Detect which cell encompasses the target text, then output its (x, y) center coordinate. 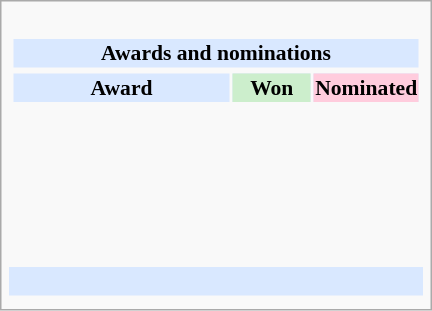
Won (272, 87)
Awards and nominations Award Won Nominated (216, 136)
Nominated (366, 87)
Award (121, 87)
Awards and nominations (216, 53)
